Search for the cell housing the specified text and yield its (x, y) center coordinate. 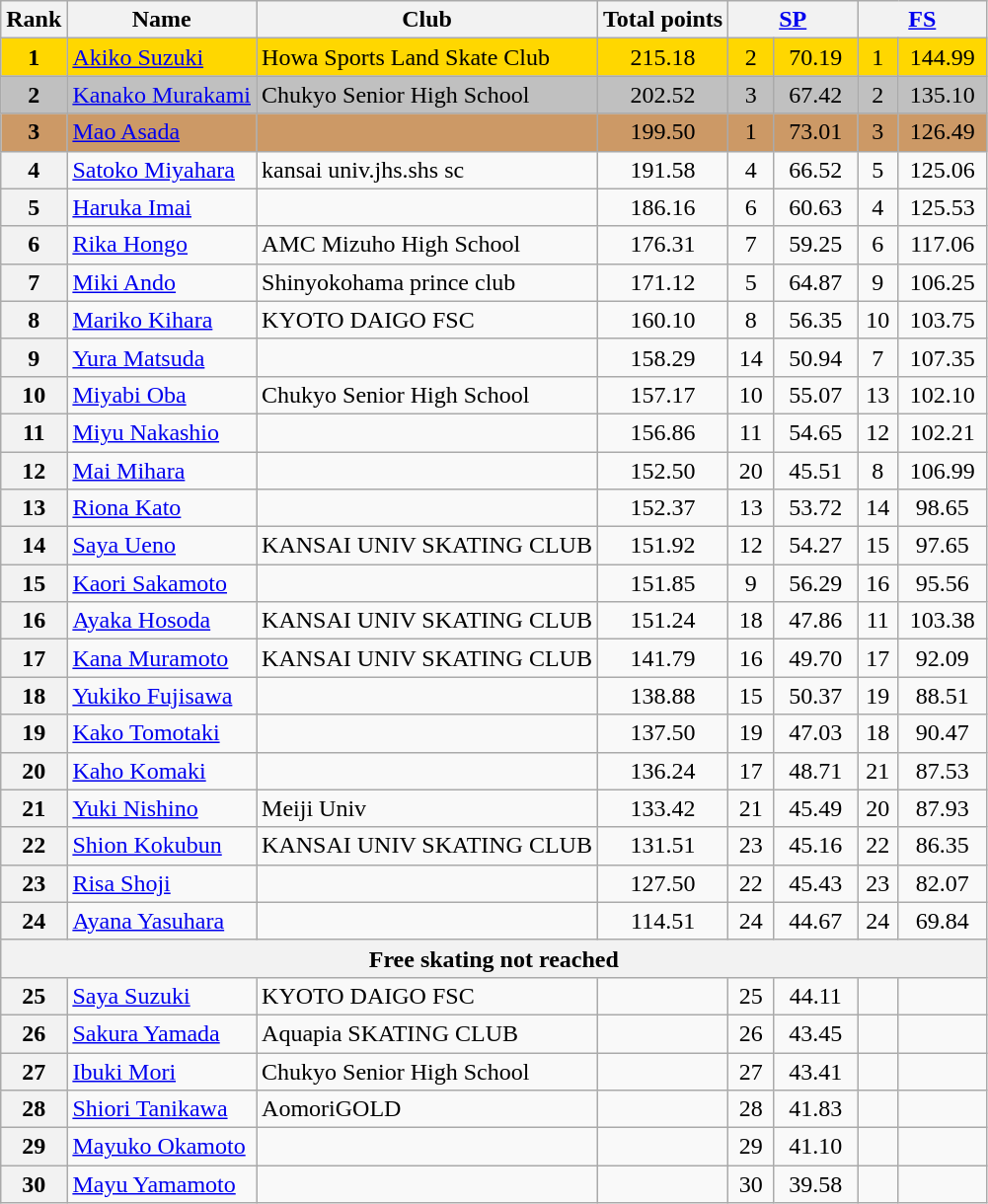
82.07 (943, 883)
106.25 (943, 282)
152.50 (662, 471)
49.70 (815, 658)
Ibuki Mori (162, 1071)
Shion Kokubun (162, 846)
64.87 (815, 282)
171.12 (662, 282)
Haruka Imai (162, 207)
53.72 (815, 508)
176.31 (662, 245)
45.49 (815, 808)
AMC Mizuho High School (427, 245)
45.16 (815, 846)
Meiji Univ (427, 808)
69.84 (943, 921)
Ayaka Hosoda (162, 621)
95.56 (943, 583)
41.10 (815, 1147)
102.10 (943, 395)
55.07 (815, 395)
126.49 (943, 132)
Miyu Nakashio (162, 432)
Kana Muramoto (162, 658)
98.65 (943, 508)
Mayu Yamamoto (162, 1184)
114.51 (662, 921)
86.35 (943, 846)
Ayana Yasuhara (162, 921)
141.79 (662, 658)
87.93 (943, 808)
Riona Kato (162, 508)
Rank (34, 20)
AomoriGOLD (427, 1109)
Akiko Suzuki (162, 57)
215.18 (662, 57)
39.58 (815, 1184)
47.03 (815, 733)
131.51 (662, 846)
60.63 (815, 207)
44.67 (815, 921)
158.29 (662, 357)
Free skating not reached (494, 958)
45.51 (815, 471)
48.71 (815, 771)
186.16 (662, 207)
Kaho Komaki (162, 771)
Aquapia SKATING CLUB (427, 1033)
56.35 (815, 320)
103.75 (943, 320)
Total points (662, 20)
50.94 (815, 357)
117.06 (943, 245)
151.85 (662, 583)
88.51 (943, 696)
Rika Hongo (162, 245)
Club (427, 20)
Miki Ando (162, 282)
Saya Ueno (162, 546)
Kaori Sakamoto (162, 583)
92.09 (943, 658)
107.35 (943, 357)
103.38 (943, 621)
70.19 (815, 57)
137.50 (662, 733)
125.06 (943, 170)
Mai Mihara (162, 471)
97.65 (943, 546)
151.92 (662, 546)
Mariko Kihara (162, 320)
Saya Suzuki (162, 996)
151.24 (662, 621)
152.37 (662, 508)
59.25 (815, 245)
90.47 (943, 733)
144.99 (943, 57)
56.29 (815, 583)
54.27 (815, 546)
Mao Asada (162, 132)
Risa Shoji (162, 883)
135.10 (943, 95)
Shiori Tanikawa (162, 1109)
Miyabi Oba (162, 395)
Yukiko Fujisawa (162, 696)
Satoko Miyahara (162, 170)
Kanako Murakami (162, 95)
Yuki Nishino (162, 808)
54.65 (815, 432)
191.58 (662, 170)
66.52 (815, 170)
133.42 (662, 808)
Yura Matsuda (162, 357)
127.50 (662, 883)
47.86 (815, 621)
Shinyokohama prince club (427, 282)
Howa Sports Land Skate Club (427, 57)
43.41 (815, 1071)
67.42 (815, 95)
138.88 (662, 696)
136.24 (662, 771)
Sakura Yamada (162, 1033)
kansai univ.jhs.shs sc (427, 170)
199.50 (662, 132)
160.10 (662, 320)
106.99 (943, 471)
41.83 (815, 1109)
43.45 (815, 1033)
50.37 (815, 696)
156.86 (662, 432)
Kako Tomotaki (162, 733)
SP (794, 20)
87.53 (943, 771)
125.53 (943, 207)
Name (162, 20)
102.21 (943, 432)
73.01 (815, 132)
157.17 (662, 395)
202.52 (662, 95)
Mayuko Okamoto (162, 1147)
45.43 (815, 883)
44.11 (815, 996)
FS (922, 20)
